Detect which cell encompasses the target text, then output its [x, y] center coordinate. 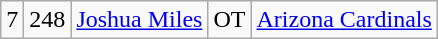
Joshua Miles [140, 20]
7 [12, 20]
248 [48, 20]
Arizona Cardinals [344, 20]
OT [230, 20]
